From the cell containing the given text, extract its center point as (x, y) coordinate. 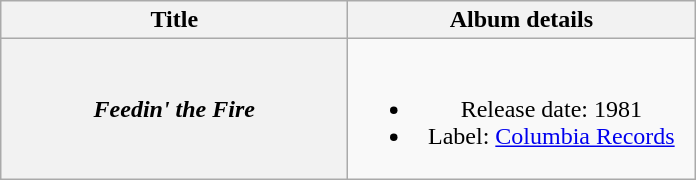
Title (174, 20)
Album details (522, 20)
Release date: 1981Label: Columbia Records (522, 109)
Feedin' the Fire (174, 109)
